Pinpoint the cell where the given text exists, returning its (X, Y) midpoint coordinate. 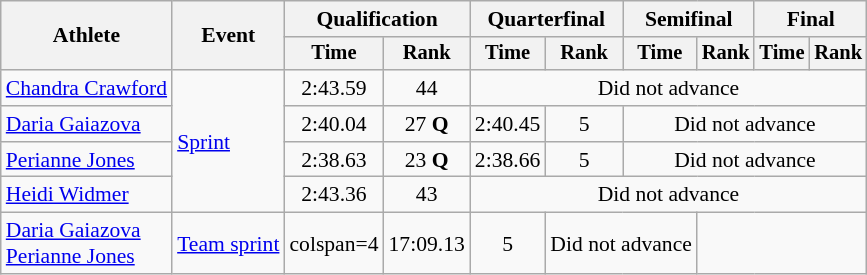
2:40.45 (508, 124)
Event (228, 36)
44 (427, 88)
Final (810, 19)
Semifinal (689, 19)
17:09.13 (427, 244)
2:43.59 (334, 88)
Chandra Crawford (86, 88)
23 Q (427, 160)
Athlete (86, 36)
2:43.36 (334, 195)
Daria GaiazovaPerianne Jones (86, 244)
43 (427, 195)
Team sprint (228, 244)
27 Q (427, 124)
Heidi Widmer (86, 195)
Quarterfinal (546, 19)
Qualification (376, 19)
2:40.04 (334, 124)
colspan=4 (334, 244)
2:38.63 (334, 160)
2:38.66 (508, 160)
Perianne Jones (86, 160)
Sprint (228, 141)
Daria Gaiazova (86, 124)
